Return the (X, Y) coordinate for the center point of the cell that contains the specified text.  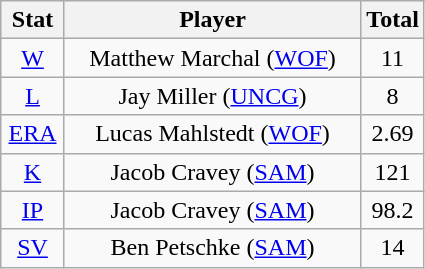
W (33, 58)
Lucas Mahlstedt (WOF) (212, 134)
Player (212, 20)
98.2 (393, 210)
Jay Miller (UNCG) (212, 96)
Stat (33, 20)
SV (33, 248)
14 (393, 248)
Matthew Marchal (WOF) (212, 58)
L (33, 96)
11 (393, 58)
ERA (33, 134)
Total (393, 20)
Ben Petschke (SAM) (212, 248)
121 (393, 172)
K (33, 172)
8 (393, 96)
IP (33, 210)
2.69 (393, 134)
